Output the (X, Y) coordinate of the center of the cell containing the given text.  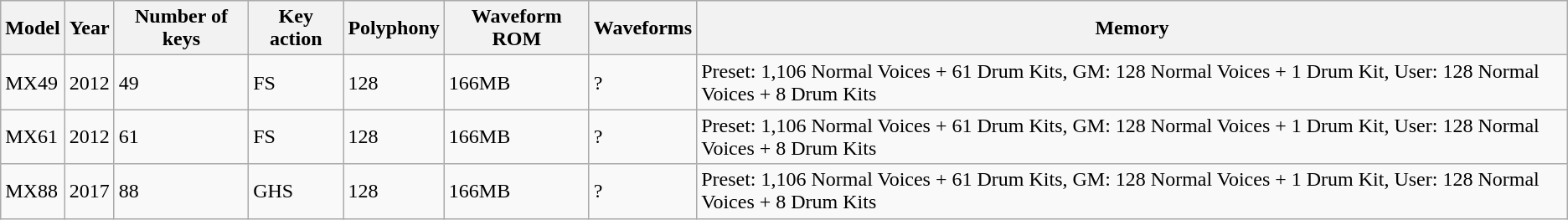
Key action (297, 28)
49 (181, 82)
MX88 (33, 191)
Waveforms (642, 28)
Polyphony (394, 28)
Memory (1132, 28)
MX61 (33, 137)
88 (181, 191)
GHS (297, 191)
61 (181, 137)
Model (33, 28)
MX49 (33, 82)
Waveform ROM (516, 28)
Number of keys (181, 28)
Year (89, 28)
2017 (89, 191)
